Pinpoint the cell where the given text exists, returning its (x, y) midpoint coordinate. 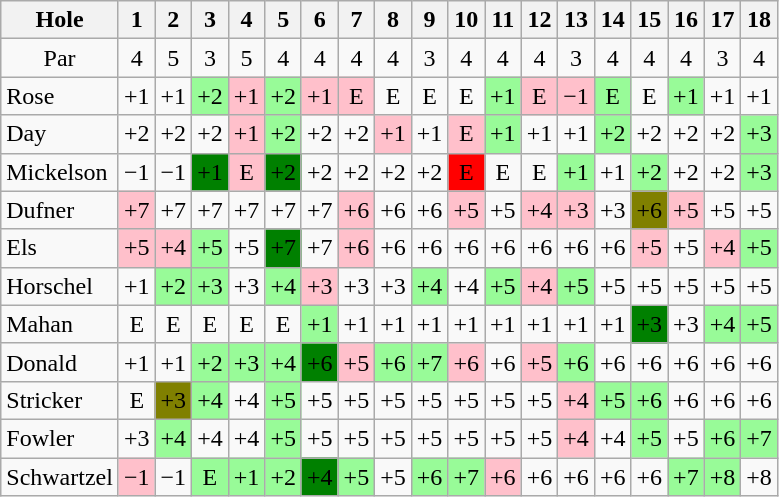
18 (760, 20)
9 (430, 20)
Dufner (60, 210)
Els (60, 248)
Hole (60, 20)
15 (650, 20)
17 (722, 20)
Fowler (60, 438)
16 (686, 20)
Mickelson (60, 172)
7 (356, 20)
Day (60, 134)
11 (504, 20)
Schwartzel (60, 477)
6 (320, 20)
8 (394, 20)
14 (612, 20)
Stricker (60, 400)
Rose (60, 96)
Mahan (60, 324)
1 (136, 20)
Horschel (60, 286)
13 (576, 20)
Donald (60, 362)
12 (540, 20)
10 (466, 20)
2 (174, 20)
Par (60, 58)
